Find where the given text appears and provide that cell's center as [X, Y] coordinate. 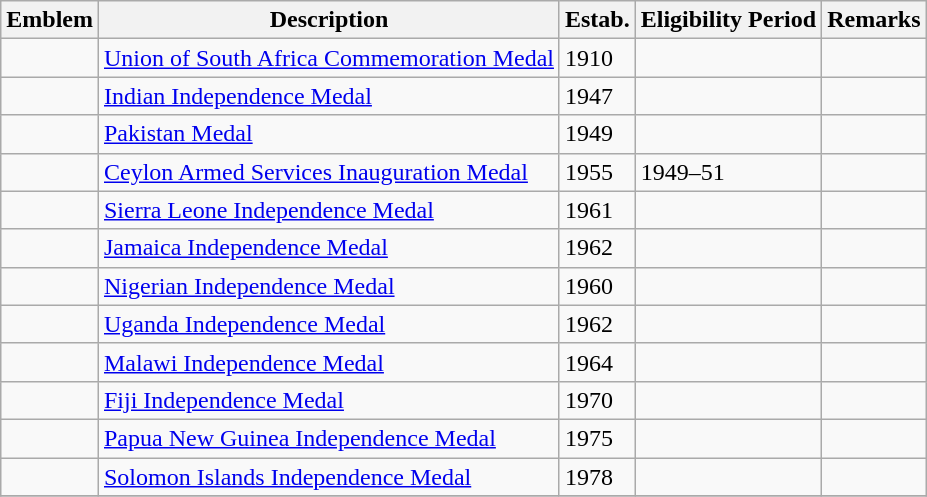
1949 [597, 134]
1961 [597, 210]
1964 [597, 362]
1978 [597, 477]
Union of South Africa Commemoration Medal [328, 58]
Estab. [597, 20]
1970 [597, 400]
1960 [597, 286]
Emblem [50, 20]
1910 [597, 58]
Jamaica Independence Medal [328, 248]
Solomon Islands Independence Medal [328, 477]
1949–51 [728, 172]
Nigerian Independence Medal [328, 286]
Indian Independence Medal [328, 96]
1955 [597, 172]
Remarks [874, 20]
Eligibility Period [728, 20]
Uganda Independence Medal [328, 324]
Malawi Independence Medal [328, 362]
Description [328, 20]
Sierra Leone Independence Medal [328, 210]
1975 [597, 438]
Fiji Independence Medal [328, 400]
Papua New Guinea Independence Medal [328, 438]
1947 [597, 96]
Pakistan Medal [328, 134]
Ceylon Armed Services Inauguration Medal [328, 172]
